Find where the given text appears and provide that cell's center as [X, Y] coordinate. 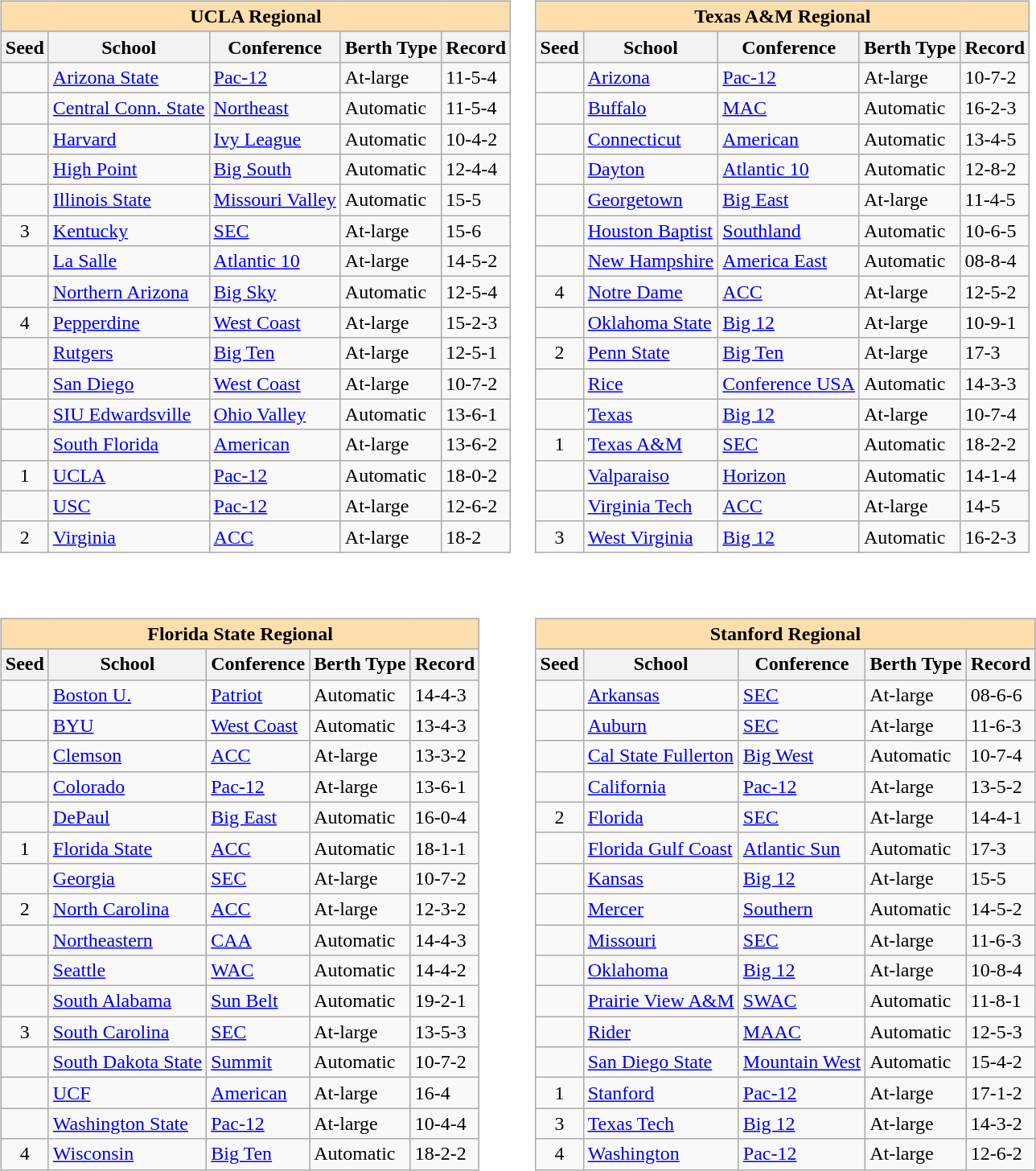
MAAC [801, 1032]
Arizona State [129, 77]
11-4-5 [995, 200]
Cal State Fullerton [661, 756]
Atlantic Sun [801, 848]
San Diego [129, 384]
Central Conn. State [129, 108]
Northeastern [127, 940]
Ohio Valley [275, 414]
16-4 [445, 1093]
South Carolina [127, 1032]
Buffalo [651, 108]
High Point [129, 170]
New Hampshire [651, 261]
14-3-3 [995, 384]
13-4-3 [445, 725]
Big Sky [275, 292]
Oklahoma [661, 971]
Summit [258, 1062]
Arkansas [661, 695]
Colorado [127, 787]
Texas Tech [661, 1124]
13-3-2 [445, 756]
UCLA Regional [256, 16]
Northeast [275, 108]
Notre Dame [651, 292]
Missouri [661, 940]
Auburn [661, 725]
Rutgers [129, 353]
12-5-3 [1001, 1032]
12-5-4 [476, 292]
Stanford Regional [785, 634]
DePaul [127, 817]
SWAC [801, 1001]
13-6-2 [476, 445]
13-5-2 [1001, 787]
Florida Gulf Coast [661, 848]
Washington [661, 1154]
South Alabama [127, 1001]
San Diego State [661, 1062]
14-4-1 [1001, 817]
UCLA [129, 475]
Horizon [789, 475]
12-8-2 [995, 170]
SIU Edwardsville [129, 414]
14-3-2 [1001, 1124]
Florida [661, 817]
La Salle [129, 261]
12-3-2 [445, 909]
Pepperdine [129, 323]
America East [789, 261]
MAC [789, 108]
Arizona [651, 77]
13-4-5 [995, 139]
Florida State [127, 848]
Texas A&M [651, 445]
18-2 [476, 536]
Mercer [661, 909]
Clemson [127, 756]
UCF [127, 1093]
11-8-1 [1001, 1001]
15-4-2 [1001, 1062]
Boston U. [127, 695]
Valparaiso [651, 475]
18-0-2 [476, 475]
Rice [651, 384]
Southern [801, 909]
West Virginia [651, 536]
14-1-4 [995, 475]
Prairie View A&M [661, 1001]
10-4-4 [445, 1124]
Illinois State [129, 200]
BYU [127, 725]
12-5-2 [995, 292]
South Florida [129, 445]
Big South [275, 170]
Georgetown [651, 200]
Mountain West [801, 1062]
Stanford [661, 1093]
Missouri Valley [275, 200]
Seattle [127, 971]
Penn State [651, 353]
Florida State Regional [240, 634]
Washington State [127, 1124]
Houston Baptist [651, 231]
Dayton [651, 170]
Rider [661, 1032]
Connecticut [651, 139]
08-8-4 [995, 261]
Northern Arizona [129, 292]
Virginia [129, 536]
Big West [801, 756]
South Dakota State [127, 1062]
14-4-2 [445, 971]
15-6 [476, 231]
CAA [258, 940]
California [661, 787]
USC [129, 506]
Harvard [129, 139]
12-4-4 [476, 170]
Sun Belt [258, 1001]
10-9-1 [995, 323]
17-1-2 [1001, 1093]
19-2-1 [445, 1001]
Kansas [661, 878]
15-2-3 [476, 323]
10-8-4 [1001, 971]
Texas [651, 414]
12-5-1 [476, 353]
Oklahoma State [651, 323]
WAC [258, 971]
13-5-3 [445, 1032]
10-4-2 [476, 139]
North Carolina [127, 909]
Southland [789, 231]
10-6-5 [995, 231]
14-5 [995, 506]
Patriot [258, 695]
16-0-4 [445, 817]
Wisconsin [127, 1154]
08-6-6 [1001, 695]
Virginia Tech [651, 506]
Conference USA [789, 384]
18-1-1 [445, 848]
Texas A&M Regional [783, 16]
Ivy League [275, 139]
Georgia [127, 878]
Kentucky [129, 231]
